Locate the cell with the specified text and output its [x, y] center coordinate. 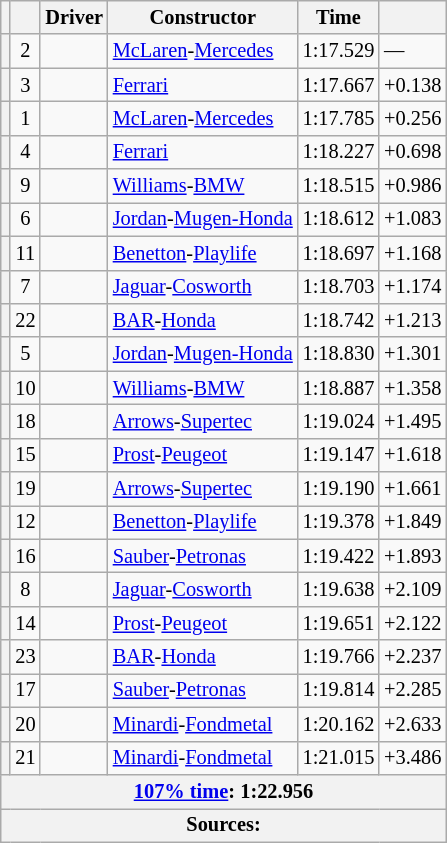
16 [25, 556]
1:19.378 [339, 522]
107% time: 1:22.956 [224, 791]
9 [25, 186]
1:18.227 [339, 152]
12 [25, 522]
Driver [74, 17]
+1.661 [412, 489]
Sources: [224, 825]
4 [25, 152]
+2.237 [412, 657]
Time [339, 17]
1:19.422 [339, 556]
1:18.742 [339, 320]
+2.285 [412, 690]
1 [25, 118]
22 [25, 320]
1:18.612 [339, 219]
1:18.697 [339, 253]
18 [25, 421]
+1.213 [412, 320]
+1.083 [412, 219]
1:18.887 [339, 388]
11 [25, 253]
+3.486 [412, 758]
19 [25, 489]
+1.358 [412, 388]
+0.698 [412, 152]
10 [25, 388]
1:19.024 [339, 421]
1:17.785 [339, 118]
21 [25, 758]
1:17.667 [339, 85]
15 [25, 455]
+0.986 [412, 186]
14 [25, 623]
1:19.638 [339, 589]
1:21.015 [339, 758]
17 [25, 690]
+1.849 [412, 522]
+2.633 [412, 724]
+2.122 [412, 623]
+0.256 [412, 118]
1:20.162 [339, 724]
1:18.515 [339, 186]
5 [25, 354]
+2.109 [412, 589]
2 [25, 51]
+1.618 [412, 455]
1:19.814 [339, 690]
7 [25, 287]
1:18.703 [339, 287]
3 [25, 85]
6 [25, 219]
Constructor [203, 17]
8 [25, 589]
— [412, 51]
+1.495 [412, 421]
+1.174 [412, 287]
1:18.830 [339, 354]
1:19.190 [339, 489]
+1.893 [412, 556]
1:19.147 [339, 455]
23 [25, 657]
+1.301 [412, 354]
+1.168 [412, 253]
20 [25, 724]
+0.138 [412, 85]
1:17.529 [339, 51]
1:19.651 [339, 623]
1:19.766 [339, 657]
